Locate the cell with the specified text and output its [x, y] center coordinate. 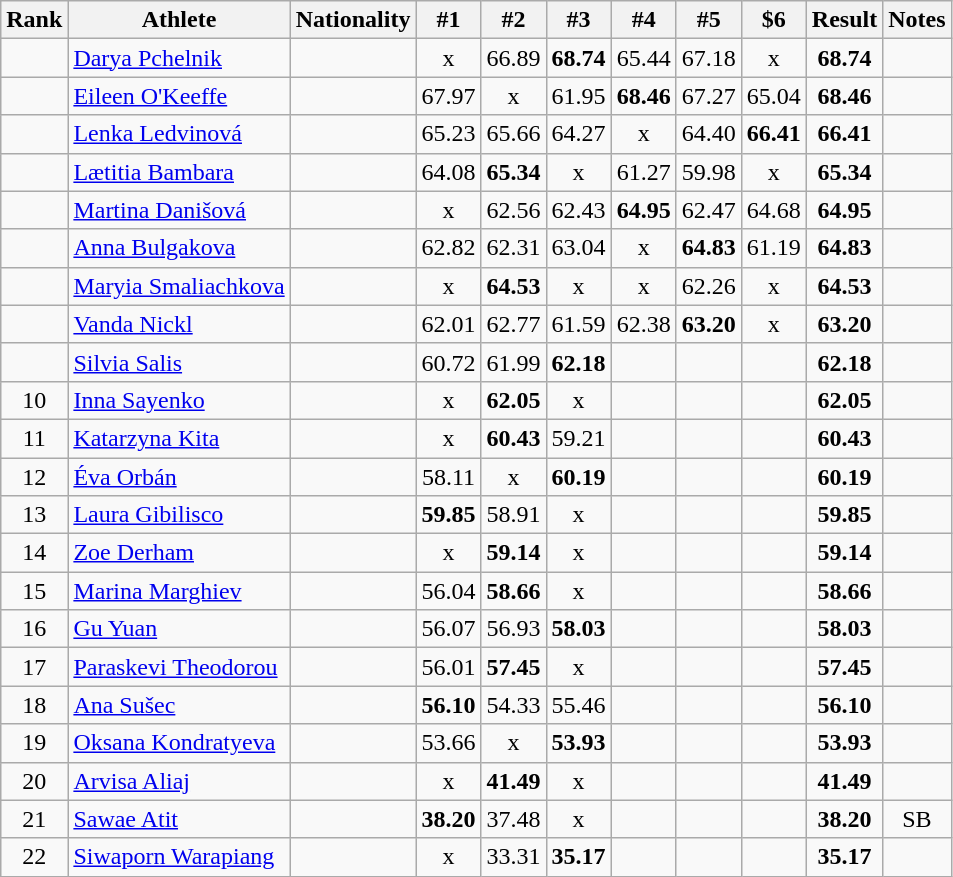
Marina Marghiev [179, 591]
22 [34, 857]
21 [34, 819]
#4 [644, 20]
56.01 [448, 667]
Zoe Derham [179, 553]
67.97 [448, 96]
16 [34, 629]
15 [34, 591]
#2 [514, 20]
Laura Gibilisco [179, 515]
Lenka Ledvinová [179, 134]
Siwaporn Warapiang [179, 857]
61.99 [514, 362]
#3 [578, 20]
62.26 [708, 286]
66.89 [514, 58]
59.21 [578, 438]
12 [34, 477]
Ana Sušec [179, 705]
64.27 [578, 134]
62.31 [514, 248]
64.08 [448, 172]
Rank [34, 20]
65.44 [644, 58]
62.01 [448, 324]
58.11 [448, 477]
62.47 [708, 210]
14 [34, 553]
62.43 [578, 210]
SB [917, 819]
#5 [708, 20]
65.23 [448, 134]
Result [844, 20]
62.82 [448, 248]
Nationality [353, 20]
61.59 [578, 324]
62.38 [644, 324]
54.33 [514, 705]
Silvia Salis [179, 362]
67.27 [708, 96]
Athlete [179, 20]
65.66 [514, 134]
Martina Danišová [179, 210]
37.48 [514, 819]
13 [34, 515]
Inna Sayenko [179, 400]
58.91 [514, 515]
10 [34, 400]
Darya Pchelnik [179, 58]
Oksana Kondratyeva [179, 743]
60.72 [448, 362]
62.56 [514, 210]
56.93 [514, 629]
Arvisa Aliaj [179, 781]
Eileen O'Keeffe [179, 96]
Sawae Atit [179, 819]
64.68 [774, 210]
#1 [448, 20]
33.31 [514, 857]
Éva Orbán [179, 477]
Vanda Nickl [179, 324]
53.66 [448, 743]
59.98 [708, 172]
11 [34, 438]
56.04 [448, 591]
61.27 [644, 172]
19 [34, 743]
18 [34, 705]
Gu Yuan [179, 629]
62.77 [514, 324]
56.07 [448, 629]
61.95 [578, 96]
67.18 [708, 58]
63.04 [578, 248]
61.19 [774, 248]
Katarzyna Kita [179, 438]
$6 [774, 20]
55.46 [578, 705]
64.40 [708, 134]
Notes [917, 20]
Anna Bulgakova [179, 248]
17 [34, 667]
Lætitia Bambara [179, 172]
20 [34, 781]
65.04 [774, 96]
Maryia Smaliachkova [179, 286]
Paraskevi Theodorou [179, 667]
